Pinpoint the cell where the given text exists, returning its (X, Y) midpoint coordinate. 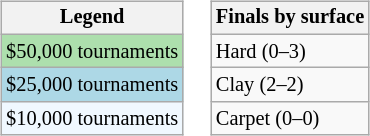
$25,000 tournaments (92, 85)
Clay (2–2) (290, 85)
$10,000 tournaments (92, 119)
$50,000 tournaments (92, 51)
Carpet (0–0) (290, 119)
Finals by surface (290, 18)
Hard (0–3) (290, 51)
Legend (92, 18)
